Pinpoint the cell where the given text exists, returning its [x, y] midpoint coordinate. 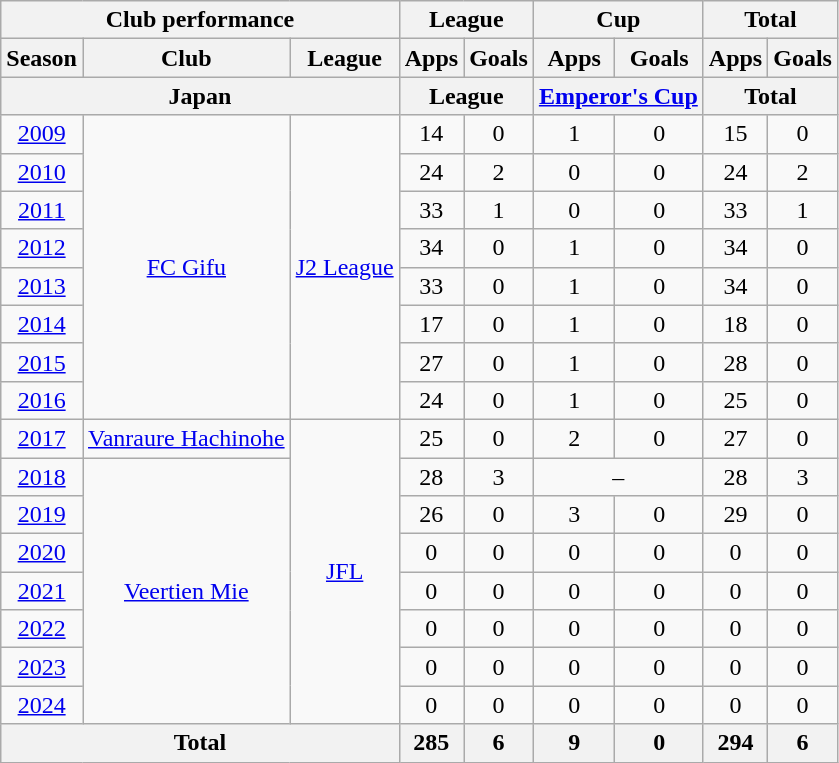
2014 [42, 324]
Season [42, 58]
2023 [42, 667]
Club performance [200, 20]
Japan [200, 96]
18 [735, 324]
285 [431, 743]
Emperor's Cup [618, 96]
9 [574, 743]
2011 [42, 210]
2009 [42, 134]
15 [735, 134]
Cup [618, 20]
2010 [42, 172]
Veertien Mie [186, 591]
17 [431, 324]
2015 [42, 362]
2022 [42, 629]
14 [431, 134]
FC Gifu [186, 267]
Club [186, 58]
2013 [42, 286]
Vanraure Hachinohe [186, 438]
294 [735, 743]
2021 [42, 591]
J2 League [344, 267]
2018 [42, 477]
2019 [42, 515]
2012 [42, 248]
2024 [42, 705]
JFL [344, 571]
2017 [42, 438]
2016 [42, 400]
– [618, 477]
2020 [42, 553]
26 [431, 515]
29 [735, 515]
